Find where the given text appears and provide that cell's center as (X, Y) coordinate. 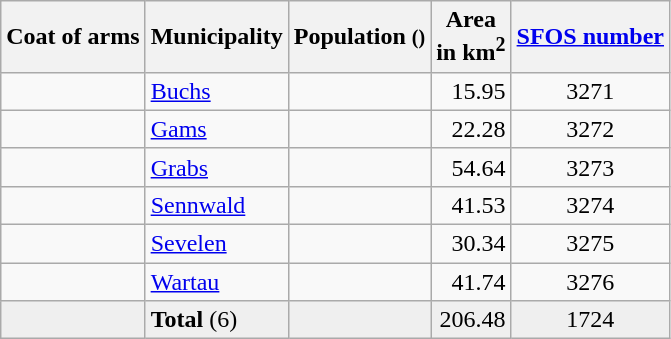
SFOS number (590, 37)
54.64 (471, 167)
41.53 (471, 205)
1724 (590, 320)
3276 (590, 282)
Buchs (216, 91)
Sevelen (216, 244)
41.74 (471, 282)
Coat of arms (73, 37)
Gams (216, 129)
Population () (359, 37)
3272 (590, 129)
206.48 (471, 320)
Grabs (216, 167)
30.34 (471, 244)
Wartau (216, 282)
3273 (590, 167)
Municipality (216, 37)
Areain km2 (471, 37)
Sennwald (216, 205)
22.28 (471, 129)
Total (6) (216, 320)
3271 (590, 91)
3274 (590, 205)
3275 (590, 244)
15.95 (471, 91)
